Locate the cell with the specified text and output its [x, y] center coordinate. 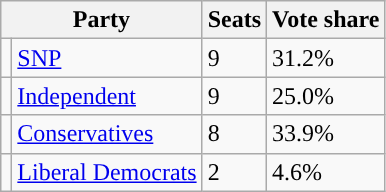
SNP [107, 58]
2 [234, 172]
Party [102, 20]
33.9% [326, 134]
Seats [234, 20]
Conservatives [107, 134]
Independent [107, 96]
Vote share [326, 20]
4.6% [326, 172]
25.0% [326, 96]
8 [234, 134]
Liberal Democrats [107, 172]
31.2% [326, 58]
